Return the [x, y] coordinate for the center point of the cell that contains the specified text.  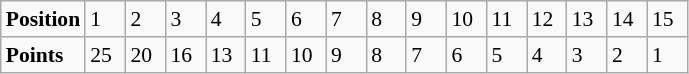
25 [105, 55]
Position [43, 19]
16 [185, 55]
14 [627, 19]
15 [667, 19]
12 [547, 19]
Points [43, 55]
20 [145, 55]
